Scan for the cell matching the given text and deliver its [x, y] coordinate at center. 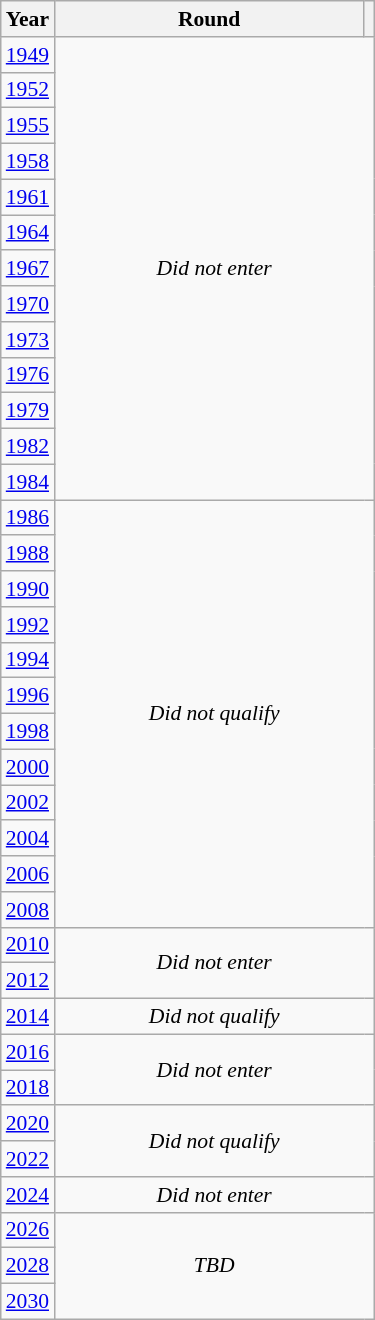
2030 [28, 1302]
1958 [28, 162]
1990 [28, 589]
2012 [28, 981]
2016 [28, 1052]
1994 [28, 660]
2026 [28, 1230]
1988 [28, 554]
2020 [28, 1124]
2008 [28, 910]
2028 [28, 1266]
2000 [28, 767]
2010 [28, 945]
1984 [28, 482]
2024 [28, 1195]
1970 [28, 304]
2014 [28, 1017]
1982 [28, 447]
1964 [28, 233]
1992 [28, 625]
1961 [28, 197]
1986 [28, 518]
1979 [28, 411]
2022 [28, 1159]
Year [28, 19]
Round [209, 19]
1996 [28, 696]
1952 [28, 90]
TBD [214, 1266]
1949 [28, 55]
2002 [28, 803]
2018 [28, 1088]
1976 [28, 375]
2004 [28, 839]
1998 [28, 732]
1955 [28, 126]
1967 [28, 269]
1973 [28, 340]
2006 [28, 874]
